Provide the (X, Y) coordinate of the cell's center where the given text is located.  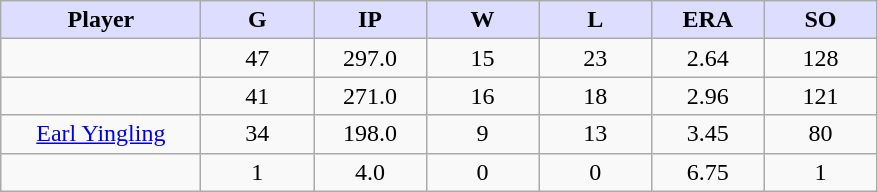
9 (482, 134)
Earl Yingling (101, 134)
128 (820, 58)
2.64 (708, 58)
3.45 (708, 134)
IP (370, 20)
18 (596, 96)
271.0 (370, 96)
121 (820, 96)
ERA (708, 20)
80 (820, 134)
47 (258, 58)
297.0 (370, 58)
6.75 (708, 172)
G (258, 20)
198.0 (370, 134)
Player (101, 20)
2.96 (708, 96)
13 (596, 134)
34 (258, 134)
23 (596, 58)
W (482, 20)
SO (820, 20)
15 (482, 58)
L (596, 20)
4.0 (370, 172)
41 (258, 96)
16 (482, 96)
